From the cell containing the given text, extract its center point as [X, Y] coordinate. 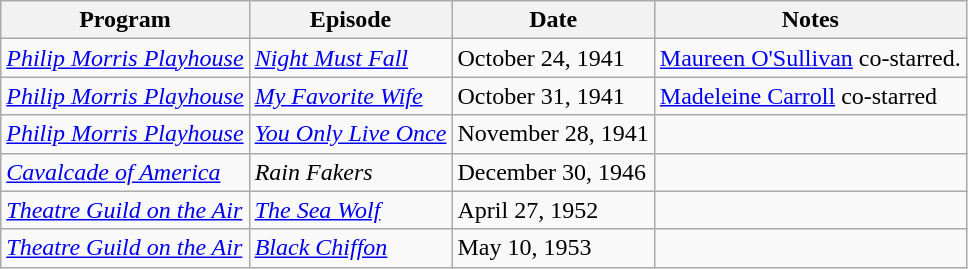
Notes [810, 20]
Date [553, 20]
You Only Live Once [350, 134]
Cavalcade of America [125, 172]
Madeleine Carroll co-starred [810, 96]
May 10, 1953 [553, 248]
Black Chiffon [350, 248]
November 28, 1941 [553, 134]
October 24, 1941 [553, 58]
Episode [350, 20]
The Sea Wolf [350, 210]
Rain Fakers [350, 172]
Night Must Fall [350, 58]
October 31, 1941 [553, 96]
December 30, 1946 [553, 172]
My Favorite Wife [350, 96]
April 27, 1952 [553, 210]
Maureen O'Sullivan co-starred. [810, 58]
Program [125, 20]
